Return the (x, y) coordinate for the center point of the cell that contains the specified text.  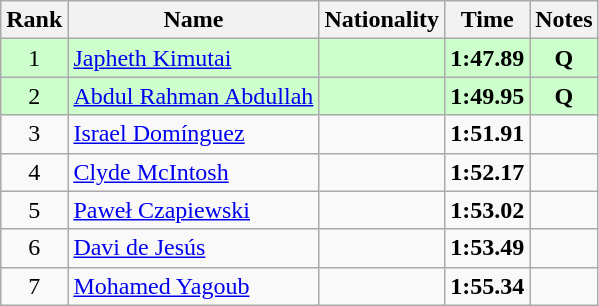
Israel Domínguez (194, 134)
Abdul Rahman Abdullah (194, 96)
1:49.95 (488, 96)
Nationality (382, 20)
Paweł Czapiewski (194, 210)
Rank (34, 20)
6 (34, 248)
1:52.17 (488, 172)
1:47.89 (488, 58)
3 (34, 134)
Mohamed Yagoub (194, 286)
Davi de Jesús (194, 248)
Time (488, 20)
1 (34, 58)
Japheth Kimutai (194, 58)
1:55.34 (488, 286)
Clyde McIntosh (194, 172)
5 (34, 210)
7 (34, 286)
4 (34, 172)
Notes (564, 20)
Name (194, 20)
1:53.02 (488, 210)
2 (34, 96)
1:51.91 (488, 134)
1:53.49 (488, 248)
